For the text-containing cell, return its midpoint in [x, y] coordinate format. 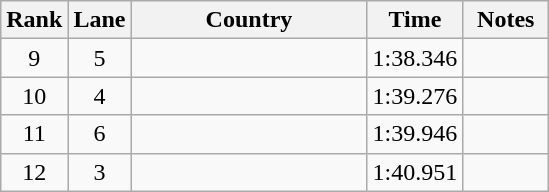
1:38.346 [415, 58]
1:39.276 [415, 96]
Country [249, 20]
Lane [100, 20]
4 [100, 96]
Rank [34, 20]
Notes [506, 20]
12 [34, 172]
11 [34, 134]
Time [415, 20]
5 [100, 58]
1:39.946 [415, 134]
6 [100, 134]
9 [34, 58]
1:40.951 [415, 172]
10 [34, 96]
3 [100, 172]
